Output the (x, y) coordinate of the center of the cell containing the given text.  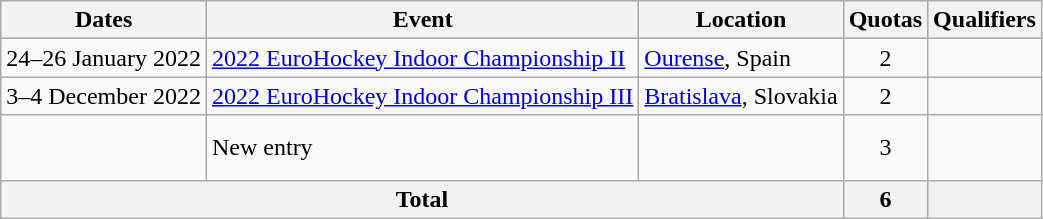
Ourense, Spain (741, 58)
Event (422, 20)
Dates (104, 20)
Total (422, 199)
Quotas (885, 20)
2022 EuroHockey Indoor Championship III (422, 96)
Qualifiers (985, 20)
3–4 December 2022 (104, 96)
3 (885, 148)
2022 EuroHockey Indoor Championship II (422, 58)
Bratislava, Slovakia (741, 96)
Location (741, 20)
6 (885, 199)
24–26 January 2022 (104, 58)
New entry (422, 148)
